Detect which cell encompasses the target text, then output its [x, y] center coordinate. 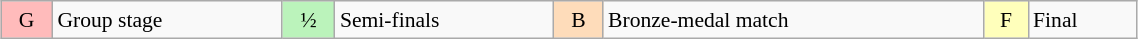
Final [1082, 20]
G [26, 20]
B [578, 20]
½ [308, 20]
Group stage [167, 20]
Bronze-medal match [794, 20]
F [1006, 20]
Semi-finals [444, 20]
